Locate the cell with the specified text and output its [X, Y] center coordinate. 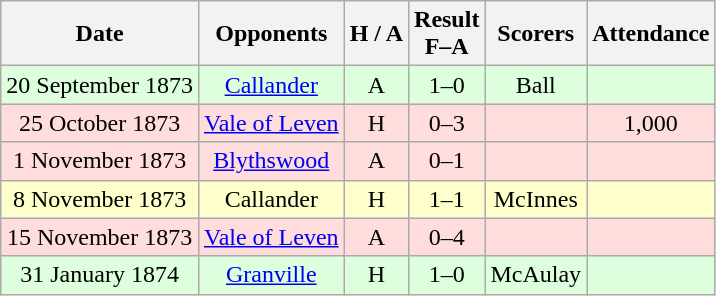
0–1 [447, 161]
1–1 [447, 199]
1,000 [651, 123]
0–4 [447, 237]
1 November 1873 [100, 161]
McAulay [536, 275]
Blythswood [271, 161]
H / A [376, 34]
Ball [536, 85]
31 January 1874 [100, 275]
McInnes [536, 199]
15 November 1873 [100, 237]
20 September 1873 [100, 85]
Opponents [271, 34]
Date [100, 34]
Granville [271, 275]
Attendance [651, 34]
8 November 1873 [100, 199]
ResultF–A [447, 34]
0–3 [447, 123]
Scorers [536, 34]
25 October 1873 [100, 123]
